Extract the (x, y) coordinate from the center of the cell holding the provided text.  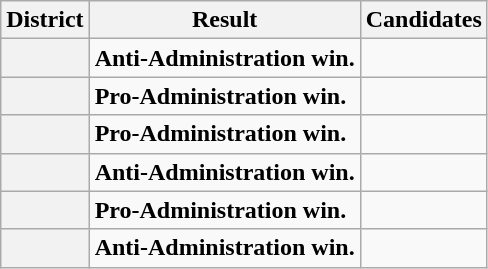
District (45, 20)
Result (224, 20)
Candidates (424, 20)
